Output the [x, y] coordinate of the center of the cell containing the given text.  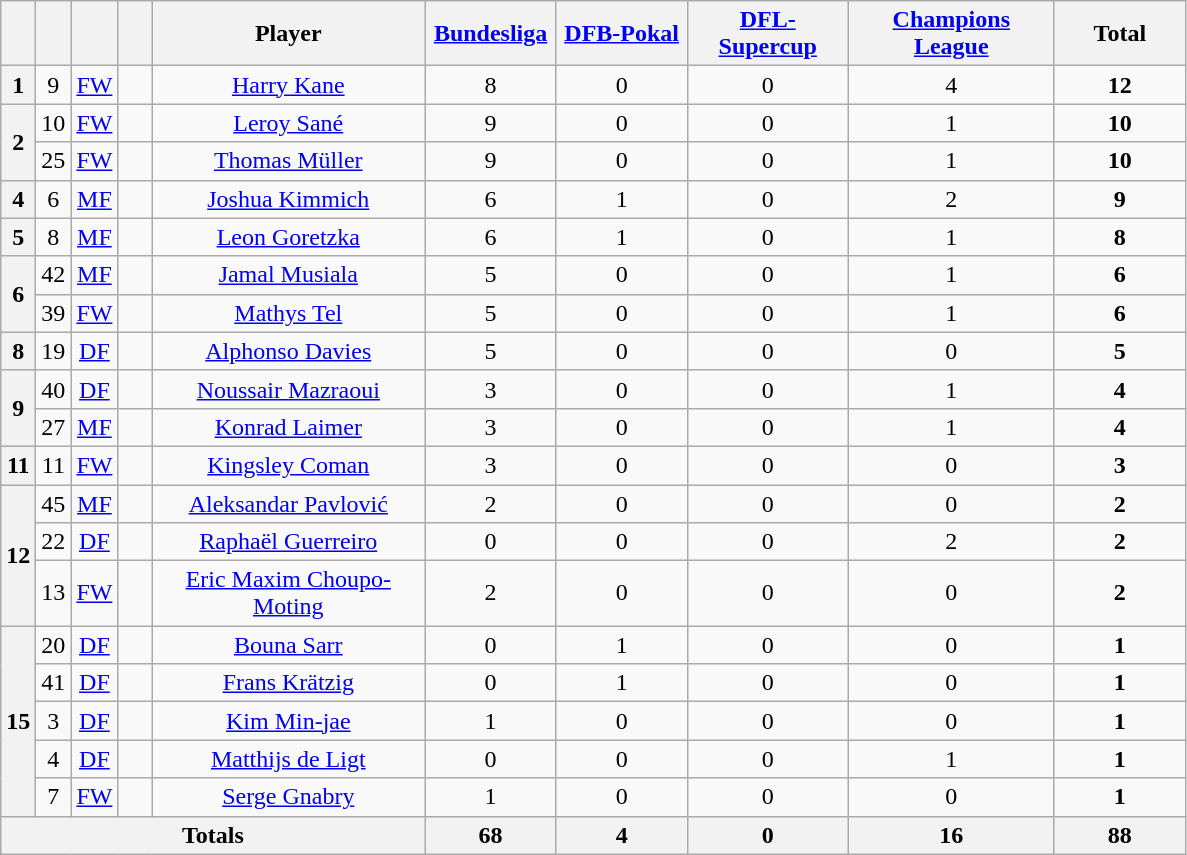
15 [18, 721]
Matthijs de Ligt [289, 759]
41 [54, 683]
42 [54, 275]
40 [54, 389]
Alphonso Davies [289, 351]
Player [289, 34]
Total [1120, 34]
Leon Goretzka [289, 237]
Konrad Laimer [289, 427]
25 [54, 161]
Raphaël Guerreiro [289, 542]
20 [54, 645]
Aleksandar Pavlović [289, 503]
DFB-Pokal [622, 34]
Bundesliga [490, 34]
19 [54, 351]
16 [951, 835]
7 [54, 797]
39 [54, 313]
13 [54, 594]
27 [54, 427]
Jamal Musiala [289, 275]
Harry Kane [289, 85]
Kim Min-jae [289, 721]
Bouna Sarr [289, 645]
88 [1120, 835]
Eric Maxim Choupo-Moting [289, 594]
Serge Gnabry [289, 797]
Totals [213, 835]
68 [490, 835]
Mathys Tel [289, 313]
Thomas Müller [289, 161]
Frans Krätzig [289, 683]
Leroy Sané [289, 123]
45 [54, 503]
Noussair Mazraoui [289, 389]
Kingsley Coman [289, 465]
Joshua Kimmich [289, 199]
22 [54, 542]
DFL-Supercup [768, 34]
Champions League [951, 34]
